Detect which cell encompasses the target text, then output its (X, Y) center coordinate. 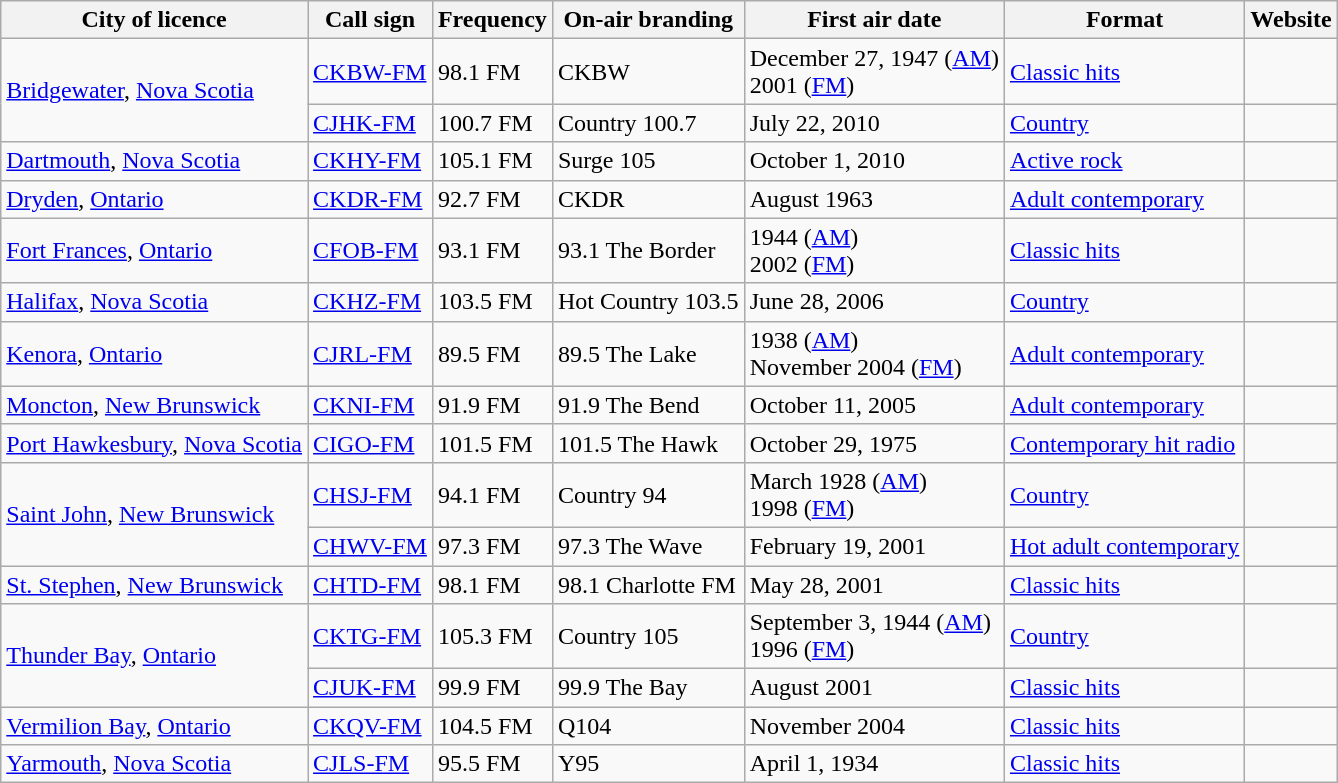
CKDR (648, 199)
CJHK-FM (370, 123)
Call sign (370, 20)
99.9 FM (492, 688)
Country 100.7 (648, 123)
Bridgewater, Nova Scotia (154, 90)
Active rock (1124, 161)
Country 105 (648, 636)
Format (1124, 20)
May 28, 2001 (874, 585)
CKDR-FM (370, 199)
99.9 The Bay (648, 688)
CIGO-FM (370, 443)
CKQV-FM (370, 726)
Halifax, Nova Scotia (154, 302)
Port Hawkesbury, Nova Scotia (154, 443)
Frequency (492, 20)
October 29, 1975 (874, 443)
97.3 FM (492, 546)
93.1 FM (492, 250)
92.7 FM (492, 199)
June 28, 2006 (874, 302)
October 11, 2005 (874, 405)
105.3 FM (492, 636)
Website (1291, 20)
98.1 Charlotte FM (648, 585)
February 19, 2001 (874, 546)
December 27, 1947 (AM)2001 (FM) (874, 72)
Dartmouth, Nova Scotia (154, 161)
Vermilion Bay, Ontario (154, 726)
89.5 FM (492, 354)
Contemporary hit radio (1124, 443)
City of licence (154, 20)
105.1 FM (492, 161)
1938 (AM)November 2004 (FM) (874, 354)
Country 94 (648, 494)
September 3, 1944 (AM)1996 (FM) (874, 636)
101.5 The Hawk (648, 443)
CKNI-FM (370, 405)
Yarmouth, Nova Scotia (154, 764)
103.5 FM (492, 302)
Saint John, New Brunswick (154, 514)
CKHZ-FM (370, 302)
CJRL-FM (370, 354)
Hot adult contemporary (1124, 546)
CKBW (648, 72)
CKBW-FM (370, 72)
91.9 The Bend (648, 405)
101.5 FM (492, 443)
March 1928 (AM)1998 (FM) (874, 494)
St. Stephen, New Brunswick (154, 585)
89.5 The Lake (648, 354)
100.7 FM (492, 123)
Fort Frances, Ontario (154, 250)
November 2004 (874, 726)
August 2001 (874, 688)
Q104 (648, 726)
Y95 (648, 764)
Thunder Bay, Ontario (154, 656)
CHSJ-FM (370, 494)
On-air branding (648, 20)
93.1 The Border (648, 250)
104.5 FM (492, 726)
Moncton, New Brunswick (154, 405)
Hot Country 103.5 (648, 302)
CKTG-FM (370, 636)
97.3 The Wave (648, 546)
CFOB-FM (370, 250)
October 1, 2010 (874, 161)
August 1963 (874, 199)
CJUK-FM (370, 688)
91.9 FM (492, 405)
Kenora, Ontario (154, 354)
CJLS-FM (370, 764)
1944 (AM)2002 (FM) (874, 250)
July 22, 2010 (874, 123)
Dryden, Ontario (154, 199)
94.1 FM (492, 494)
April 1, 1934 (874, 764)
CHTD-FM (370, 585)
First air date (874, 20)
CKHY-FM (370, 161)
Surge 105 (648, 161)
95.5 FM (492, 764)
CHWV-FM (370, 546)
